Locate the cell with the specified text and output its [X, Y] center coordinate. 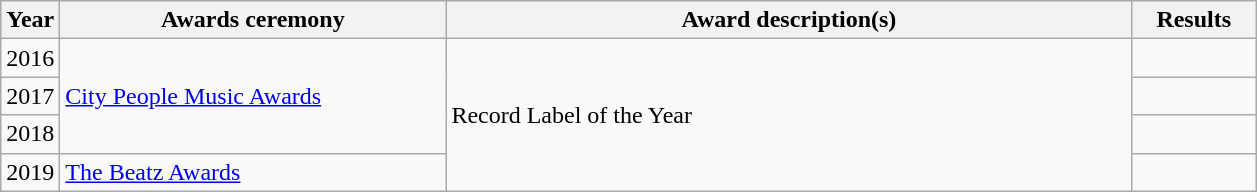
Results [1194, 20]
Awards ceremony [253, 20]
2016 [30, 58]
City People Music Awards [253, 96]
2018 [30, 134]
2019 [30, 172]
Award description(s) [789, 20]
2017 [30, 96]
Record Label of the Year [789, 115]
Year [30, 20]
The Beatz Awards [253, 172]
